Identify which cell holds the provided text, then report its [x, y] central coordinate. 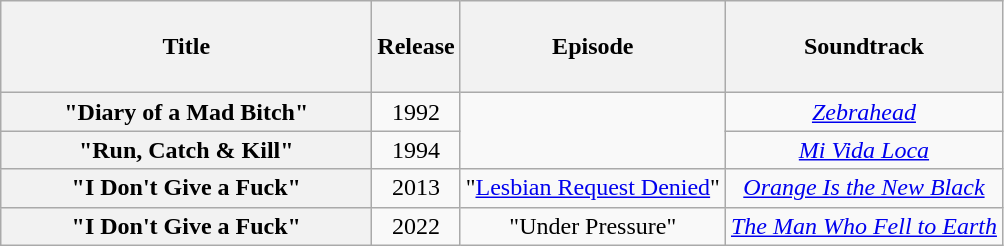
1994 [416, 150]
Release [416, 47]
Soundtrack [864, 47]
Title [186, 47]
"Run, Catch & Kill" [186, 150]
Mi Vida Loca [864, 150]
The Man Who Fell to Earth [864, 226]
1992 [416, 112]
2013 [416, 188]
"Under Pressure" [592, 226]
"Lesbian Request Denied" [592, 188]
"Diary of a Mad Bitch" [186, 112]
Zebrahead [864, 112]
Orange Is the New Black [864, 188]
Episode [592, 47]
2022 [416, 226]
